From the cell containing the given text, extract its center point as [x, y] coordinate. 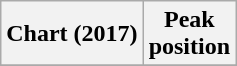
Chart (2017) [72, 34]
Peakposition [189, 34]
